Provide the [x, y] coordinate of the cell's center where the given text is located.  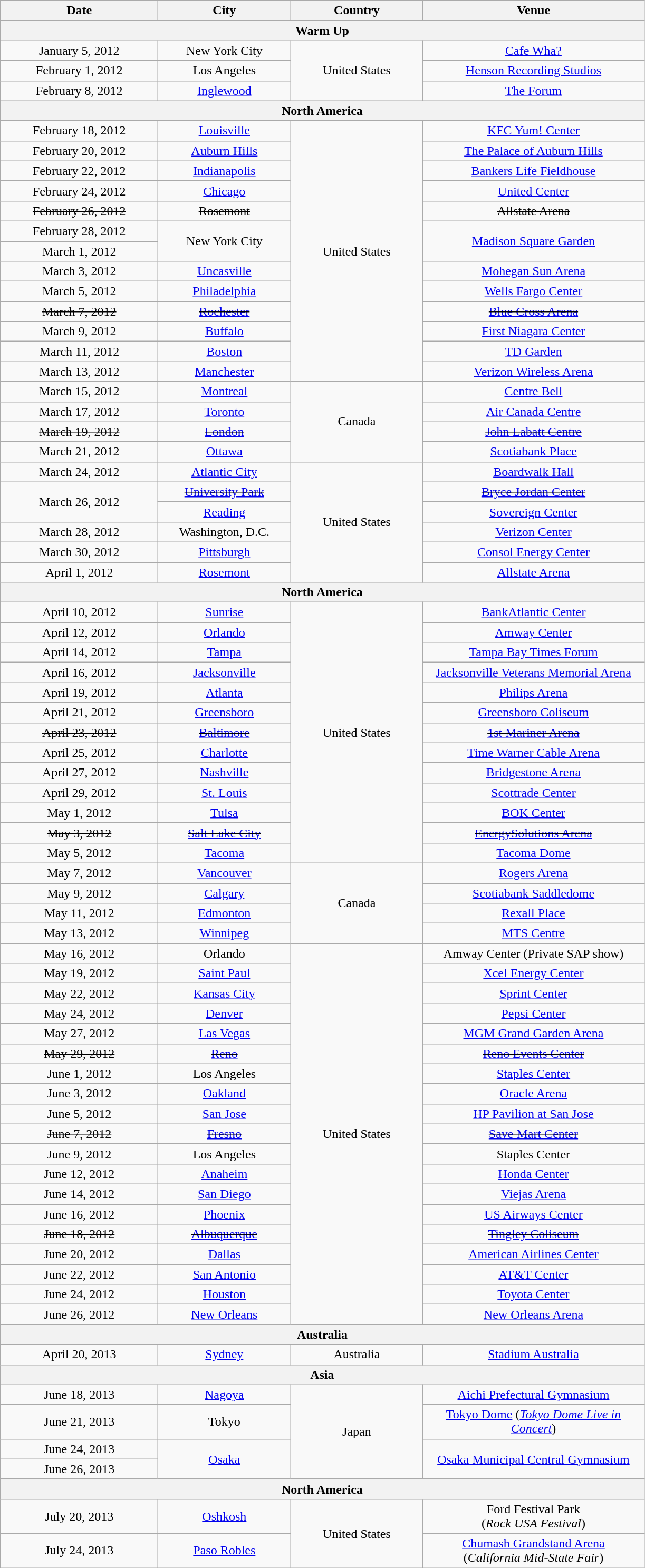
BOK Center [534, 813]
March 28, 2012 [79, 532]
January 5, 2012 [79, 51]
March 26, 2012 [79, 502]
Atlanta [225, 693]
Bridgestone Arena [534, 773]
March 3, 2012 [79, 271]
Rexall Place [534, 913]
May 7, 2012 [79, 873]
New Orleans Arena [534, 1314]
Chicago [225, 191]
KFC Yum! Center [534, 131]
San Diego [225, 1194]
May 22, 2012 [79, 994]
Save Mart Center [534, 1134]
Tulsa [225, 813]
Scotiabank Place [534, 452]
Pepsi Center [534, 1014]
Ford Festival Park(Rock USA Festival) [534, 1516]
Xcel Energy Center [534, 973]
Osaka Municipal Central Gymnasium [534, 1459]
Tingley Coliseum [534, 1234]
June 26, 2013 [79, 1469]
June 20, 2012 [79, 1254]
March 11, 2012 [79, 352]
June 12, 2012 [79, 1174]
Cafe Wha? [534, 51]
June 18, 2012 [79, 1234]
February 28, 2012 [79, 231]
Warm Up [322, 31]
Viejas Arena [534, 1194]
April 10, 2012 [79, 612]
Toronto [225, 412]
Sunrise [225, 612]
March 9, 2012 [79, 332]
April 27, 2012 [79, 773]
Madison Square Garden [534, 241]
EnergySolutions Arena [534, 833]
Honda Center [534, 1174]
Tokyo [225, 1422]
Osaka [225, 1459]
San Jose [225, 1114]
Nashville [225, 773]
May 19, 2012 [79, 973]
February 1, 2012 [79, 71]
Amway Center (Private SAP show) [534, 953]
June 14, 2012 [79, 1194]
May 9, 2012 [79, 893]
Washington, D.C. [225, 532]
June 1, 2012 [79, 1074]
1st Mariner Arena [534, 733]
University Park [225, 492]
Tokyo Dome (Tokyo Dome Live in Concert) [534, 1422]
Mohegan Sun Arena [534, 271]
Reading [225, 512]
AT&T Center [534, 1274]
May 3, 2012 [79, 833]
Nagoya [225, 1395]
June 22, 2012 [79, 1274]
Kansas City [225, 994]
Montreal [225, 392]
The Palace of Auburn Hills [534, 151]
May 13, 2012 [79, 933]
Consol Energy Center [534, 552]
MGM Grand Garden Arena [534, 1034]
May 1, 2012 [79, 813]
June 3, 2012 [79, 1094]
Baltimore [225, 733]
Aichi Prefectural Gymnasium [534, 1395]
Asia [322, 1375]
March 1, 2012 [79, 251]
Philips Arena [534, 693]
June 21, 2013 [79, 1422]
April 29, 2012 [79, 793]
May 5, 2012 [79, 853]
Boardwalk Hall [534, 472]
London [225, 432]
Denver [225, 1014]
Reno [225, 1054]
March 30, 2012 [79, 552]
Stadium Australia [534, 1355]
Auburn Hills [225, 151]
March 19, 2012 [79, 432]
Verizon Center [534, 532]
May 16, 2012 [79, 953]
April 14, 2012 [79, 652]
April 20, 2013 [79, 1355]
Tampa [225, 652]
Pittsburgh [225, 552]
April 12, 2012 [79, 632]
March 24, 2012 [79, 472]
Air Canada Centre [534, 412]
April 19, 2012 [79, 693]
Las Vegas [225, 1034]
First Niagara Center [534, 332]
United Center [534, 191]
Dallas [225, 1254]
June 7, 2012 [79, 1134]
Time Warner Cable Arena [534, 753]
February 18, 2012 [79, 131]
Bryce Jordan Center [534, 492]
Manchester [225, 372]
American Airlines Center [534, 1254]
May 27, 2012 [79, 1034]
February 24, 2012 [79, 191]
June 24, 2012 [79, 1294]
Ottawa [225, 452]
Calgary [225, 893]
Uncasville [225, 271]
Vancouver [225, 873]
BankAtlantic Center [534, 612]
Edmonton [225, 913]
May 24, 2012 [79, 1014]
Winnipeg [225, 933]
Houston [225, 1294]
March 21, 2012 [79, 452]
Scotiabank Saddledome [534, 893]
Chumash Grandstand Arena(California Mid-State Fair) [534, 1551]
Louisville [225, 131]
Tampa Bay Times Forum [534, 652]
Sprint Center [534, 994]
Country [357, 11]
Inglewood [225, 91]
February 26, 2012 [79, 211]
June 18, 2013 [79, 1395]
Fresno [225, 1134]
April 16, 2012 [79, 673]
Henson Recording Studios [534, 71]
April 1, 2012 [79, 572]
Greensboro [225, 713]
June 5, 2012 [79, 1114]
July 24, 2013 [79, 1551]
Rochester [225, 311]
Sydney [225, 1355]
New Orleans [225, 1314]
Oakland [225, 1094]
June 26, 2012 [79, 1314]
Sovereign Center [534, 512]
February 22, 2012 [79, 171]
Greensboro Coliseum [534, 713]
MTS Centre [534, 933]
March 7, 2012 [79, 311]
Charlotte [225, 753]
US Airways Center [534, 1214]
Verizon Wireless Arena [534, 372]
Philadelphia [225, 291]
May 29, 2012 [79, 1054]
Rogers Arena [534, 873]
June 24, 2013 [79, 1449]
Date [79, 11]
St. Louis [225, 793]
May 11, 2012 [79, 913]
Wells Fargo Center [534, 291]
April 21, 2012 [79, 713]
Bankers Life Fieldhouse [534, 171]
February 8, 2012 [79, 91]
June 9, 2012 [79, 1154]
TD Garden [534, 352]
March 5, 2012 [79, 291]
City [225, 11]
Buffalo [225, 332]
Boston [225, 352]
The Forum [534, 91]
Toyota Center [534, 1294]
Jacksonville [225, 673]
Saint Paul [225, 973]
March 13, 2012 [79, 372]
April 25, 2012 [79, 753]
HP Pavilion at San Jose [534, 1114]
Japan [357, 1431]
San Antonio [225, 1274]
July 20, 2013 [79, 1516]
Salt Lake City [225, 833]
Blue Cross Arena [534, 311]
Jacksonville Veterans Memorial Arena [534, 673]
Oracle Arena [534, 1094]
Tacoma Dome [534, 853]
Anaheim [225, 1174]
Reno Events Center [534, 1054]
Centre Bell [534, 392]
March 17, 2012 [79, 412]
February 20, 2012 [79, 151]
Atlantic City [225, 472]
Phoenix [225, 1214]
March 15, 2012 [79, 392]
Indianapolis [225, 171]
Paso Robles [225, 1551]
April 23, 2012 [79, 733]
Venue [534, 11]
Oshkosh [225, 1516]
Albuquerque [225, 1234]
Tacoma [225, 853]
June 16, 2012 [79, 1214]
Scottrade Center [534, 793]
John Labatt Centre [534, 432]
Amway Center [534, 632]
